Detect which cell encompasses the target text, then output its (x, y) center coordinate. 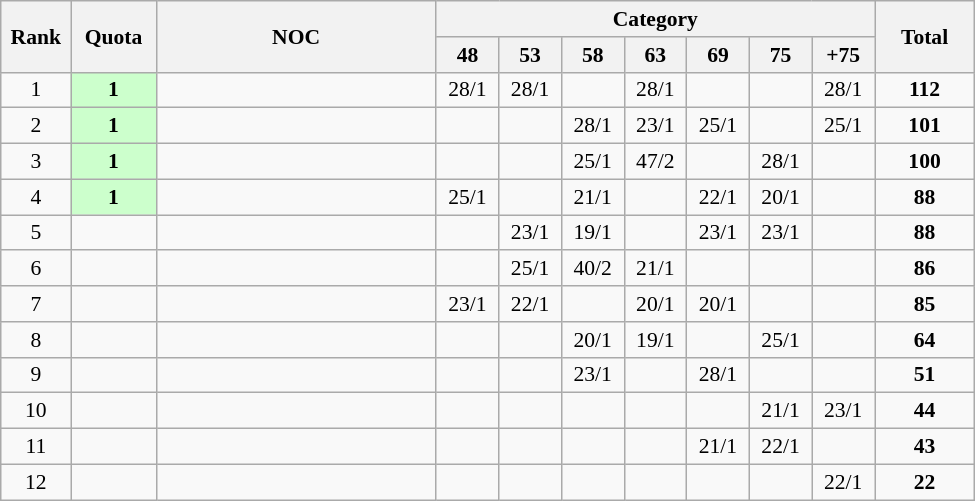
40/2 (592, 269)
3 (36, 162)
+75 (844, 55)
7 (36, 304)
6 (36, 269)
48 (468, 55)
Rank (36, 36)
11 (36, 447)
85 (924, 304)
12 (36, 482)
NOC (296, 36)
112 (924, 90)
100 (924, 162)
69 (718, 55)
5 (36, 233)
10 (36, 411)
Quota (114, 36)
43 (924, 447)
101 (924, 126)
58 (592, 55)
Category (655, 19)
9 (36, 375)
2 (36, 126)
63 (656, 55)
44 (924, 411)
75 (780, 55)
51 (924, 375)
47/2 (656, 162)
4 (36, 197)
8 (36, 340)
22 (924, 482)
86 (924, 269)
53 (530, 55)
64 (924, 340)
Total (924, 36)
